Scan for the cell matching the given text and deliver its [X, Y] coordinate at center. 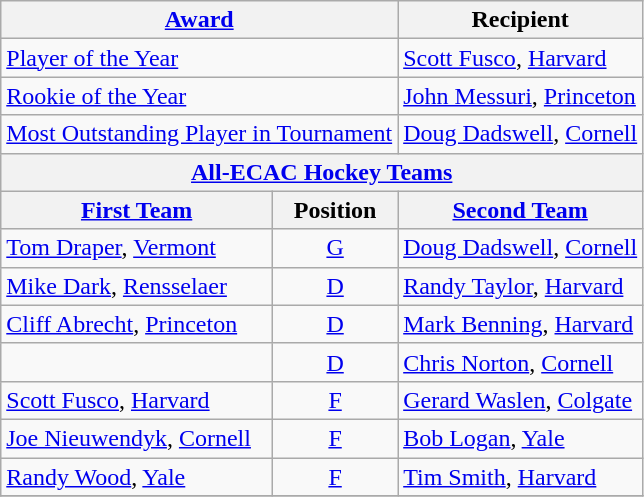
Tom Draper, Vermont [137, 248]
G [336, 248]
Position [336, 210]
Tim Smith, Harvard [520, 477]
First Team [137, 210]
Bob Logan, Yale [520, 438]
Recipient [520, 20]
Mark Benning, Harvard [520, 324]
Randy Taylor, Harvard [520, 286]
All-ECAC Hockey Teams [322, 172]
Gerard Waslen, Colgate [520, 400]
Player of the Year [200, 58]
Chris Norton, Cornell [520, 362]
John Messuri, Princeton [520, 96]
Randy Wood, Yale [137, 477]
Most Outstanding Player in Tournament [200, 134]
Mike Dark, Rensselaer [137, 286]
Rookie of the Year [200, 96]
Joe Nieuwendyk, Cornell [137, 438]
Cliff Abrecht, Princeton [137, 324]
Award [200, 20]
Second Team [520, 210]
